Extract the [x, y] coordinate from the center of the cell holding the provided text.  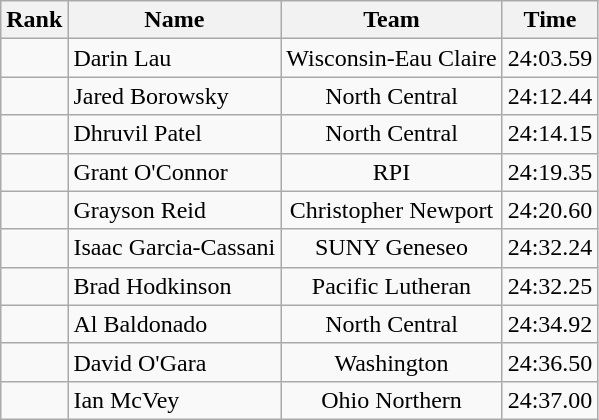
24:20.60 [550, 210]
24:32.25 [550, 286]
Time [550, 20]
Grant O'Connor [174, 172]
Dhruvil Patel [174, 134]
Washington [392, 362]
Rank [34, 20]
Al Baldonado [174, 324]
Isaac Garcia-Cassani [174, 248]
Pacific Lutheran [392, 286]
David O'Gara [174, 362]
24:19.35 [550, 172]
24:36.50 [550, 362]
24:34.92 [550, 324]
Wisconsin-Eau Claire [392, 58]
SUNY Geneseo [392, 248]
Grayson Reid [174, 210]
24:37.00 [550, 400]
RPI [392, 172]
24:14.15 [550, 134]
Name [174, 20]
Christopher Newport [392, 210]
Ian McVey [174, 400]
Brad Hodkinson [174, 286]
Jared Borowsky [174, 96]
24:32.24 [550, 248]
24:03.59 [550, 58]
Ohio Northern [392, 400]
Darin Lau [174, 58]
24:12.44 [550, 96]
Team [392, 20]
